Output the (x, y) coordinate of the center of the cell containing the given text.  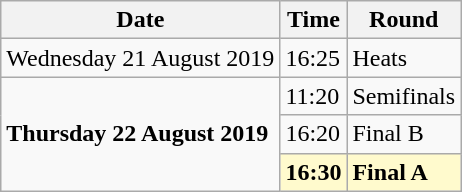
Round (404, 20)
Semifinals (404, 96)
Heats (404, 58)
16:25 (314, 58)
16:20 (314, 134)
Wednesday 21 August 2019 (140, 58)
Final B (404, 134)
16:30 (314, 172)
11:20 (314, 96)
Date (140, 20)
Time (314, 20)
Thursday 22 August 2019 (140, 134)
Final A (404, 172)
